Locate the cell with the specified text and output its [x, y] center coordinate. 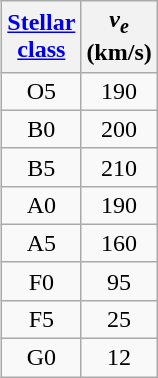
95 [119, 281]
12 [119, 358]
210 [119, 167]
A0 [42, 205]
ve(km/s) [119, 36]
F5 [42, 319]
160 [119, 243]
O5 [42, 91]
B5 [42, 167]
G0 [42, 358]
Stellarclass [42, 36]
F0 [42, 281]
A5 [42, 243]
25 [119, 319]
B0 [42, 129]
200 [119, 129]
